Search for the cell housing the specified text and yield its [X, Y] center coordinate. 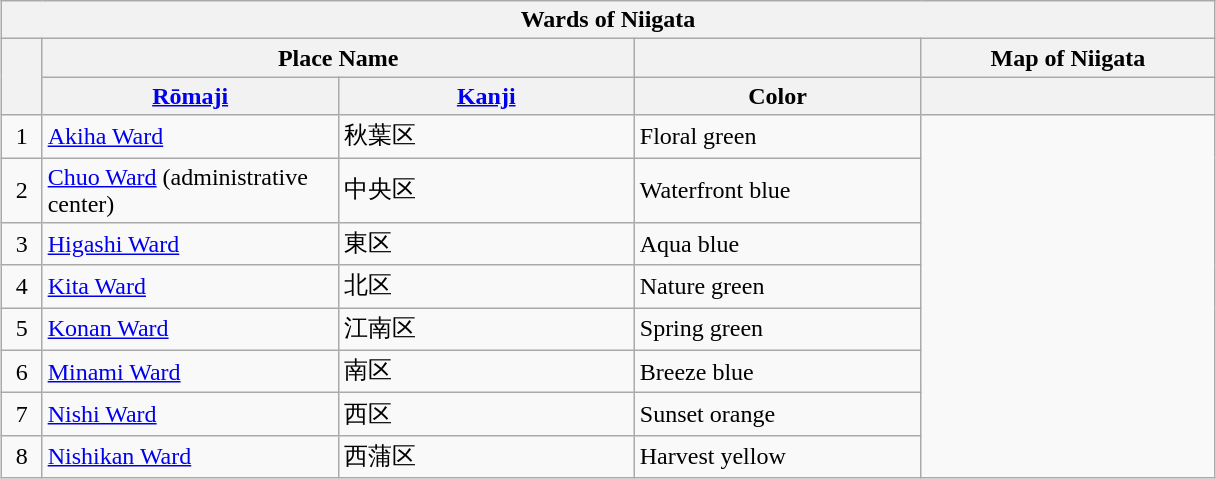
東区 [486, 244]
Floral green [778, 136]
8 [22, 456]
2 [22, 190]
南区 [486, 372]
Harvest yellow [778, 456]
7 [22, 414]
1 [22, 136]
北区 [486, 286]
Chuo Ward (administrative center) [190, 190]
Minami Ward [190, 372]
江南区 [486, 330]
Sunset orange [778, 414]
6 [22, 372]
Konan Ward [190, 330]
Kanji [486, 96]
Color [778, 96]
Nature green [778, 286]
西蒲区 [486, 456]
秋葉区 [486, 136]
5 [22, 330]
Place Name [338, 58]
Nishi Ward [190, 414]
Breeze blue [778, 372]
Spring green [778, 330]
Kita Ward [190, 286]
西区 [486, 414]
Aqua blue [778, 244]
Akiha Ward [190, 136]
Rōmaji [190, 96]
中央区 [486, 190]
Nishikan Ward [190, 456]
Waterfront blue [778, 190]
Map of Niigata [1068, 58]
4 [22, 286]
Higashi Ward [190, 244]
Wards of Niigata [608, 20]
3 [22, 244]
